Scan for the cell matching the given text and deliver its [X, Y] coordinate at center. 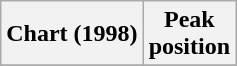
Chart (1998) [72, 34]
Peakposition [189, 34]
